Locate the cell with the specified text and output its [x, y] center coordinate. 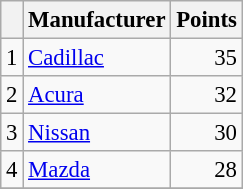
Manufacturer [97, 20]
Mazda [97, 170]
4 [12, 170]
30 [206, 133]
Acura [97, 95]
Nissan [97, 133]
Points [206, 20]
28 [206, 170]
35 [206, 58]
1 [12, 58]
32 [206, 95]
2 [12, 95]
3 [12, 133]
Cadillac [97, 58]
